Detect which cell encompasses the target text, then output its (x, y) center coordinate. 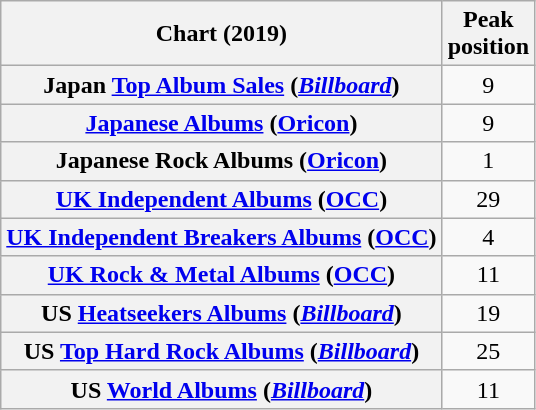
US World Albums (Billboard) (222, 389)
US Top Hard Rock Albums (Billboard) (222, 351)
Peakposition (488, 34)
UK Independent Breakers Albums (OCC) (222, 237)
1 (488, 161)
Japanese Rock Albums (Oricon) (222, 161)
Chart (2019) (222, 34)
UK Rock & Metal Albums (OCC) (222, 275)
29 (488, 199)
UK Independent Albums (OCC) (222, 199)
US Heatseekers Albums (Billboard) (222, 313)
19 (488, 313)
Japanese Albums (Oricon) (222, 123)
4 (488, 237)
Japan Top Album Sales (Billboard) (222, 85)
25 (488, 351)
